Scan for the cell matching the given text and deliver its (X, Y) coordinate at center. 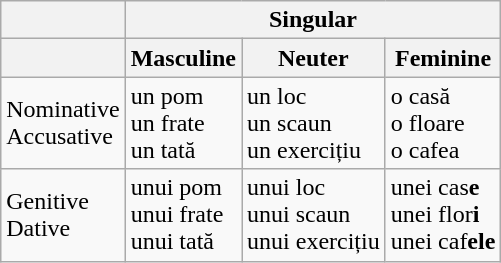
un pomun frateun tată (183, 123)
unei caseunei floriunei cafele (443, 215)
unui pomunui frateunui tată (183, 215)
un locun scaunun exercițiu (314, 123)
NominativeAccusative (63, 123)
GenitiveDative (63, 215)
Masculine (183, 58)
Neuter (314, 58)
Feminine (443, 58)
o casăo floareo cafea (443, 123)
Singular (313, 20)
unui locunui scaununui exercițiu (314, 215)
